Identify which cell holds the provided text, then report its (x, y) central coordinate. 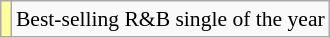
Best-selling R&B single of the year (170, 19)
